From the cell containing the given text, extract its center point as [x, y] coordinate. 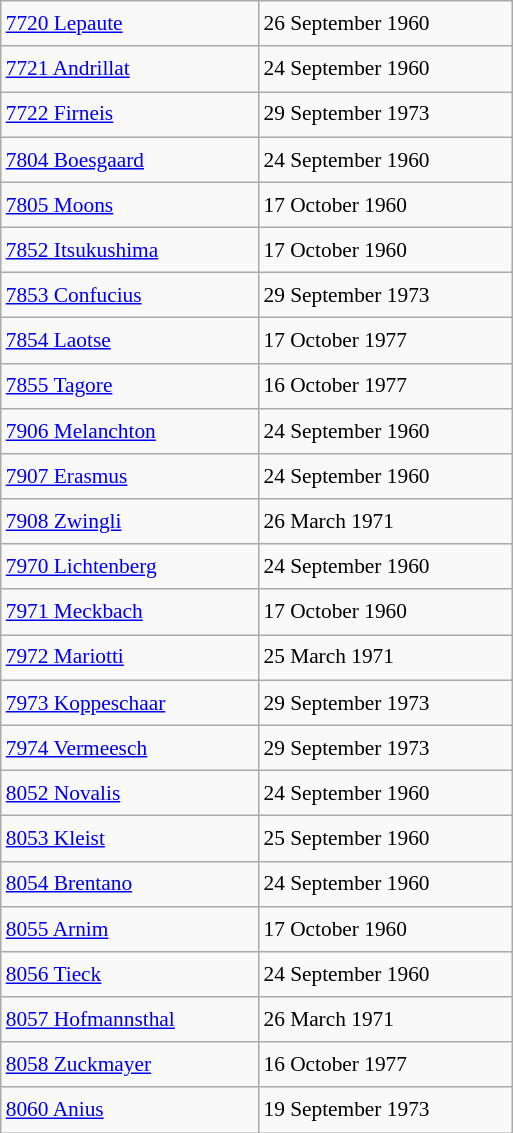
8056 Tieck [130, 974]
25 March 1971 [384, 658]
7852 Itsukushima [130, 250]
19 September 1973 [384, 1110]
8057 Hofmannsthal [130, 1020]
8053 Kleist [130, 838]
7906 Melanchton [130, 430]
7722 Firneis [130, 114]
7720 Lepaute [130, 24]
7721 Andrillat [130, 68]
8058 Zuckmayer [130, 1064]
25 September 1960 [384, 838]
8060 Anius [130, 1110]
7972 Mariotti [130, 658]
17 October 1977 [384, 340]
7974 Vermeesch [130, 748]
7971 Meckbach [130, 612]
7855 Tagore [130, 386]
7804 Boesgaard [130, 160]
26 September 1960 [384, 24]
8052 Novalis [130, 792]
7908 Zwingli [130, 522]
8055 Arnim [130, 928]
7970 Lichtenberg [130, 566]
8054 Brentano [130, 884]
7805 Moons [130, 204]
7853 Confucius [130, 296]
7973 Koppeschaar [130, 702]
7854 Laotse [130, 340]
7907 Erasmus [130, 476]
